Scan for the cell matching the given text and deliver its (x, y) coordinate at center. 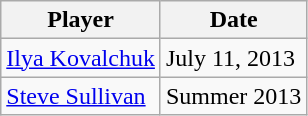
Summer 2013 (233, 96)
July 11, 2013 (233, 58)
Date (233, 20)
Steve Sullivan (81, 96)
Ilya Kovalchuk (81, 58)
Player (81, 20)
